Identify which cell holds the provided text, then report its (X, Y) central coordinate. 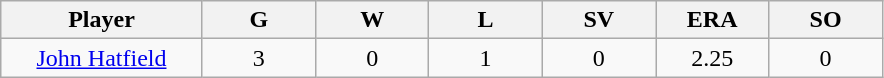
ERA (712, 20)
SO (826, 20)
W (372, 20)
G (258, 20)
L (486, 20)
2.25 (712, 58)
Player (102, 20)
John Hatfield (102, 58)
1 (486, 58)
3 (258, 58)
SV (598, 20)
